Determine the [X, Y] coordinate at the center of the cell enclosing the given text.  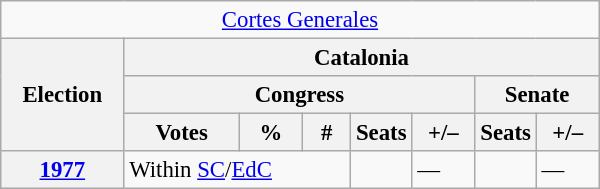
% [270, 133]
Election [62, 96]
1977 [62, 170]
Senate [537, 95]
Congress [300, 95]
Within SC/EdC [238, 170]
Cortes Generales [300, 20]
Catalonia [362, 58]
Votes [182, 133]
# [327, 133]
